From the cell containing the given text, extract its center point as [X, Y] coordinate. 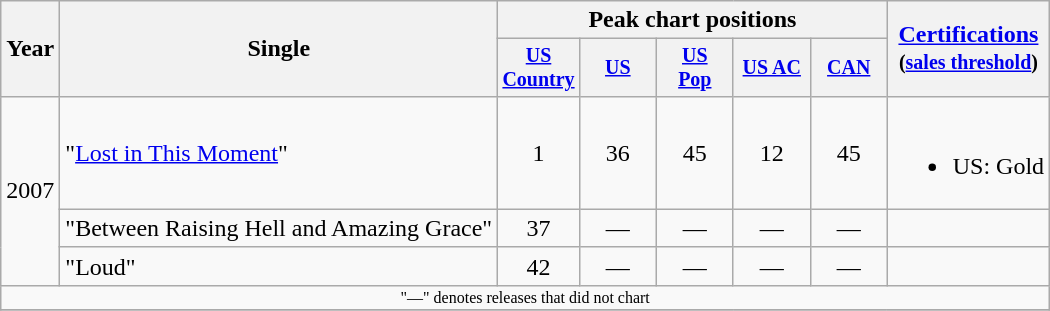
42 [539, 266]
"Between Raising Hell and Amazing Grace" [279, 228]
US: Gold [968, 152]
2007 [30, 190]
US AC [772, 68]
US [618, 68]
USPop [694, 68]
37 [539, 228]
"Loud" [279, 266]
36 [618, 152]
12 [772, 152]
US Country [539, 68]
CAN [848, 68]
"—" denotes releases that did not chart [526, 297]
Year [30, 49]
1 [539, 152]
Single [279, 49]
Peak chart positions [693, 20]
Certifications(sales threshold) [968, 49]
"Lost in This Moment" [279, 152]
